Provide the [X, Y] coordinate of the cell's center where the given text is located.  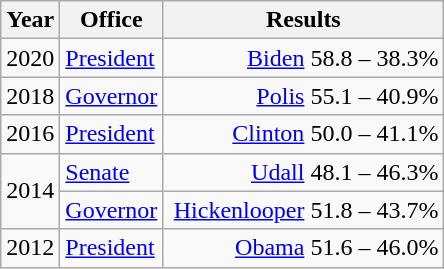
Clinton 50.0 – 41.1% [304, 134]
2014 [30, 191]
Year [30, 20]
Hickenlooper 51.8 – 43.7% [304, 210]
Udall 48.1 – 46.3% [304, 172]
Results [304, 20]
Biden 58.8 – 38.3% [304, 58]
Office [112, 20]
2018 [30, 96]
Senate [112, 172]
Obama 51.6 – 46.0% [304, 248]
2016 [30, 134]
Polis 55.1 – 40.9% [304, 96]
2012 [30, 248]
2020 [30, 58]
